Output the (x, y) coordinate of the center of the cell containing the given text.  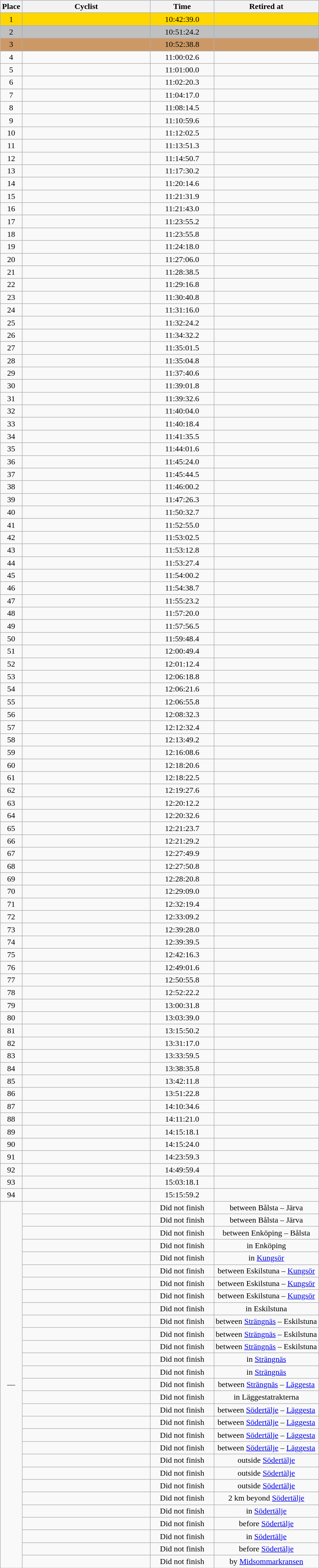
15 (11, 196)
11:39:32.6 (182, 399)
61 (11, 778)
21 (11, 272)
11:54:00.2 (182, 576)
29 (11, 373)
45 (11, 576)
12:50:55.8 (182, 980)
11:12:02.5 (182, 133)
11:28:38.5 (182, 272)
11:54:38.7 (182, 588)
13:33:59.5 (182, 1056)
11:45:24.0 (182, 462)
12:06:18.8 (182, 677)
12:08:32.3 (182, 714)
1 (11, 19)
6 (11, 82)
22 (11, 285)
15:15:59.2 (182, 1195)
54 (11, 689)
76 (11, 968)
12:52:22.2 (182, 993)
65 (11, 828)
11:23:55.8 (182, 234)
14:23:59.3 (182, 1157)
11:47:26.3 (182, 500)
81 (11, 1031)
12:28:20.8 (182, 879)
37 (11, 474)
73 (11, 929)
46 (11, 588)
11:52:55.0 (182, 525)
12:49:01.6 (182, 968)
13 (11, 171)
11:50:32.7 (182, 512)
11:17:30.2 (182, 171)
14 (11, 184)
11:02:20.3 (182, 82)
12:06:55.8 (182, 702)
14:11:21.0 (182, 1119)
86 (11, 1094)
10:42:39.0 (182, 19)
91 (11, 1157)
30 (11, 386)
12:33:09.2 (182, 917)
15:03:18.1 (182, 1182)
11:55:23.2 (182, 601)
19 (11, 247)
in Läggestatrakterna (266, 1397)
in Enköping (266, 1245)
58 (11, 740)
17 (11, 222)
13:42:11.8 (182, 1081)
83 (11, 1056)
26 (11, 335)
Place (11, 7)
70 (11, 891)
28 (11, 360)
23 (11, 297)
35 (11, 449)
in Eskilstuna (266, 1309)
13:51:22.8 (182, 1094)
11:14:50.7 (182, 158)
12:13:49.2 (182, 740)
12:06:21.6 (182, 689)
11:41:35.5 (182, 436)
12:18:20.6 (182, 765)
12 (11, 158)
62 (11, 790)
11:20:14.6 (182, 184)
12:12:32.4 (182, 727)
13:38:35.8 (182, 1068)
11:37:40.6 (182, 373)
9 (11, 120)
13:31:17.0 (182, 1043)
11:04:17.0 (182, 95)
8 (11, 108)
66 (11, 841)
32 (11, 411)
20 (11, 259)
33 (11, 424)
49 (11, 626)
11:27:06.0 (182, 259)
10:51:24.2 (182, 32)
12:39:39.5 (182, 942)
80 (11, 1018)
43 (11, 550)
12:27:49.9 (182, 854)
11:39:01.8 (182, 386)
10 (11, 133)
40 (11, 512)
77 (11, 980)
11:59:48.4 (182, 639)
11:40:18.4 (182, 424)
48 (11, 613)
89 (11, 1132)
in Kungsör (266, 1258)
84 (11, 1068)
68 (11, 866)
34 (11, 436)
11:35:04.8 (182, 360)
12:32:19.4 (182, 904)
38 (11, 487)
Time (182, 7)
11:44:01.6 (182, 449)
11:29:16.8 (182, 285)
12:27:50.8 (182, 866)
between Enköping – Bålsta (266, 1233)
12:18:22.5 (182, 778)
14:15:18.1 (182, 1132)
4 (11, 57)
27 (11, 348)
11:21:43.0 (182, 209)
57 (11, 727)
12:21:23.7 (182, 828)
10:52:38.8 (182, 45)
55 (11, 702)
39 (11, 500)
52 (11, 664)
11:13:51.3 (182, 145)
Retired at (266, 7)
85 (11, 1081)
11:53:02.5 (182, 537)
11:10:59.6 (182, 120)
44 (11, 563)
14:49:59.4 (182, 1169)
11:45:44.5 (182, 474)
47 (11, 601)
63 (11, 803)
12:16:08.6 (182, 752)
59 (11, 752)
18 (11, 234)
72 (11, 917)
11 (11, 145)
11:32:24.2 (182, 323)
14:15:24.0 (182, 1144)
3 (11, 45)
11:23:55.2 (182, 222)
2 km beyond Södertälje (266, 1498)
11:57:56.5 (182, 626)
12:42:16.3 (182, 955)
2 (11, 32)
14:10:34.6 (182, 1106)
— (11, 1385)
88 (11, 1119)
by Midsommarkransen (266, 1561)
13:00:31.8 (182, 1005)
5 (11, 70)
50 (11, 639)
64 (11, 816)
12:20:32.6 (182, 816)
12:01:12.4 (182, 664)
25 (11, 323)
92 (11, 1169)
75 (11, 955)
11:08:14.5 (182, 108)
11:21:31.9 (182, 196)
11:53:27.4 (182, 563)
13:15:50.2 (182, 1031)
87 (11, 1106)
78 (11, 993)
16 (11, 209)
41 (11, 525)
11:57:20.0 (182, 613)
24 (11, 310)
60 (11, 765)
74 (11, 942)
12:29:09.0 (182, 891)
between Strängnäs – Läggesta (266, 1385)
53 (11, 677)
11:24:18.0 (182, 247)
51 (11, 651)
13:03:39.0 (182, 1018)
12:20:12.2 (182, 803)
11:34:32.2 (182, 335)
11:01:00.0 (182, 70)
42 (11, 537)
7 (11, 95)
90 (11, 1144)
31 (11, 399)
11:00:02.6 (182, 57)
71 (11, 904)
36 (11, 462)
11:35:01.5 (182, 348)
12:39:28.0 (182, 929)
12:21:29.2 (182, 841)
56 (11, 714)
67 (11, 854)
11:46:00.2 (182, 487)
12:00:49.4 (182, 651)
82 (11, 1043)
11:53:12.8 (182, 550)
11:31:16.0 (182, 310)
11:40:04.0 (182, 411)
94 (11, 1195)
79 (11, 1005)
12:19:27.6 (182, 790)
69 (11, 879)
Cyclist (86, 7)
11:30:40.8 (182, 297)
93 (11, 1182)
